Return the (X, Y) coordinate for the center point of the cell that contains the specified text.  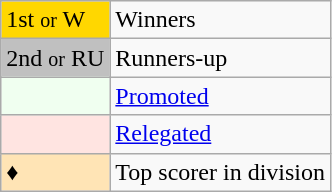
Relegated (220, 134)
Runners-up (220, 58)
Promoted (220, 96)
Winners (220, 20)
Top scorer in division (220, 172)
2nd or RU (56, 58)
1st or W (56, 20)
♦ (56, 172)
